Find where the given text appears and provide that cell's center as [x, y] coordinate. 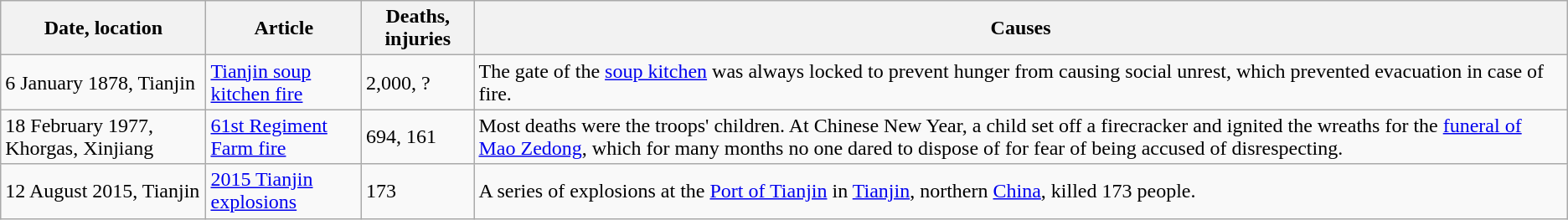
2,000, ? [418, 82]
A series of explosions at the Port of Tianjin in Tianjin, northern China, killed 173 people. [1020, 191]
Article [284, 28]
6 January 1878, Tianjin [104, 82]
Tianjin soup kitchen fire [284, 82]
173 [418, 191]
Date, location [104, 28]
12 August 2015, Tianjin [104, 191]
61st Regiment Farm fire [284, 137]
Deaths, injuries [418, 28]
2015 Tianjin explosions [284, 191]
The gate of the soup kitchen was always locked to prevent hunger from causing social unrest, which prevented evacuation in case of fire. [1020, 82]
694, 161 [418, 137]
Causes [1020, 28]
18 February 1977, Khorgas, Xinjiang [104, 137]
